Capture the cell that displays the provided text and extract its (X, Y) central coordinate. 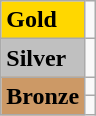
Bronze (43, 96)
Gold (43, 20)
Silver (43, 58)
